Search for the cell housing the specified text and yield its [X, Y] center coordinate. 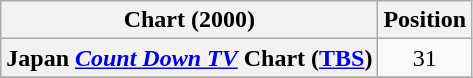
31 [425, 58]
Position [425, 20]
Japan Count Down TV Chart (TBS) [190, 58]
Chart (2000) [190, 20]
